Pinpoint the cell where the given text exists, returning its (x, y) midpoint coordinate. 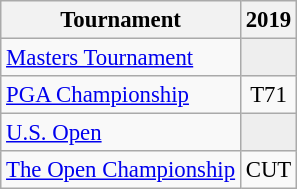
2019 (268, 20)
U.S. Open (121, 133)
CUT (268, 170)
The Open Championship (121, 170)
PGA Championship (121, 95)
T71 (268, 95)
Tournament (121, 20)
Masters Tournament (121, 58)
